From the cell containing the given text, extract its center point as [x, y] coordinate. 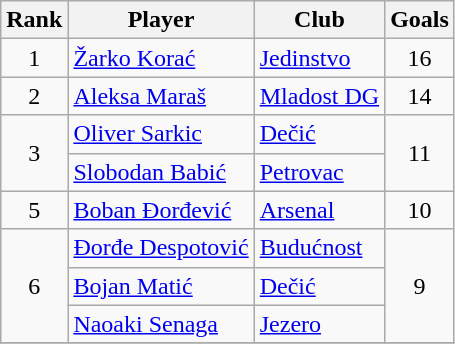
Goals [420, 20]
Mladost DG [319, 96]
9 [420, 286]
6 [34, 286]
Petrovac [319, 172]
Player [161, 20]
10 [420, 210]
16 [420, 58]
Budućnost [319, 248]
Boban Đorđević [161, 210]
Đorđe Despotović [161, 248]
Arsenal [319, 210]
1 [34, 58]
3 [34, 153]
Oliver Sarkic [161, 134]
Aleksa Maraš [161, 96]
Slobodan Babić [161, 172]
5 [34, 210]
Jezero [319, 324]
2 [34, 96]
Bojan Matić [161, 286]
14 [420, 96]
11 [420, 153]
Club [319, 20]
Jedinstvo [319, 58]
Rank [34, 20]
Naoaki Senaga [161, 324]
Žarko Korać [161, 58]
